Output the [X, Y] coordinate of the center of the cell containing the given text.  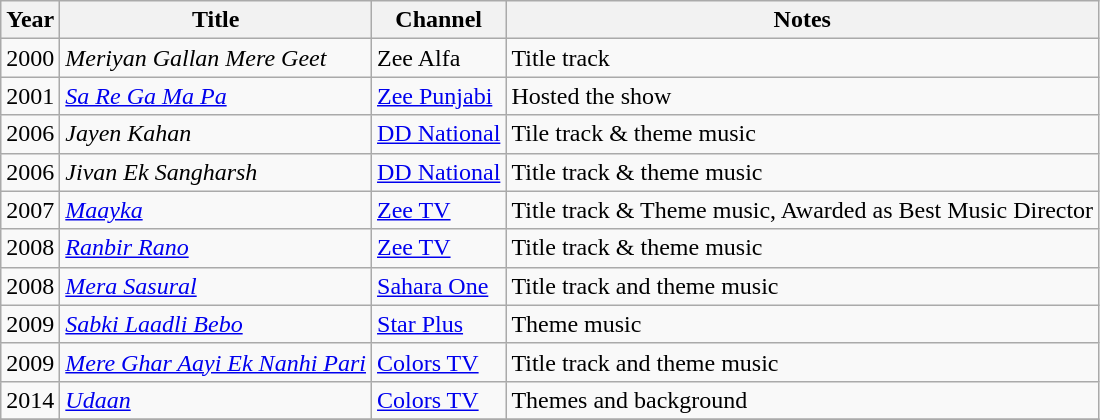
Maayka [216, 210]
2014 [30, 400]
2007 [30, 210]
Udaan [216, 400]
Hosted the show [802, 96]
Tile track & theme music [802, 134]
Jayen Kahan [216, 134]
Mera Sasural [216, 286]
Ranbir Rano [216, 248]
Title [216, 20]
2000 [30, 58]
Zee Punjabi [439, 96]
Notes [802, 20]
Sa Re Ga Ma Pa [216, 96]
Star Plus [439, 324]
Themes and background [802, 400]
Mere Ghar Aayi Ek Nanhi Pari [216, 362]
Sahara One [439, 286]
Year [30, 20]
Theme music [802, 324]
Channel [439, 20]
Zee Alfa [439, 58]
Title track & Theme music, Awarded as Best Music Director [802, 210]
Jivan Ek Sangharsh [216, 172]
Meriyan Gallan Mere Geet [216, 58]
Title track [802, 58]
2001 [30, 96]
Sabki Laadli Bebo [216, 324]
